Search for the cell housing the specified text and yield its [x, y] center coordinate. 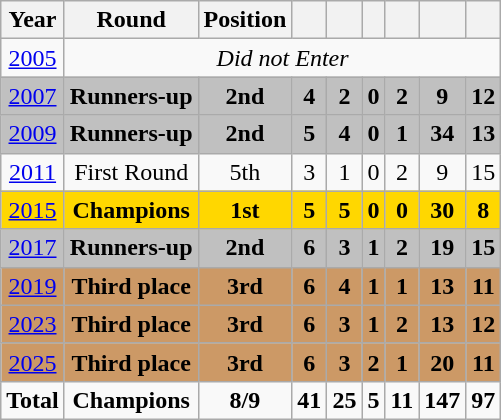
147 [442, 400]
Did not Enter [282, 58]
2005 [33, 58]
34 [442, 134]
1st [245, 210]
97 [484, 400]
19 [442, 248]
Total [33, 400]
20 [442, 362]
2009 [33, 134]
2017 [33, 248]
Position [245, 20]
2025 [33, 362]
Round [131, 20]
2011 [33, 172]
2023 [33, 324]
8/9 [245, 400]
25 [344, 400]
First Round [131, 172]
2019 [33, 286]
30 [442, 210]
2015 [33, 210]
Year [33, 20]
5th [245, 172]
41 [310, 400]
2007 [33, 96]
8 [484, 210]
